Pinpoint the cell where the given text exists, returning its [X, Y] midpoint coordinate. 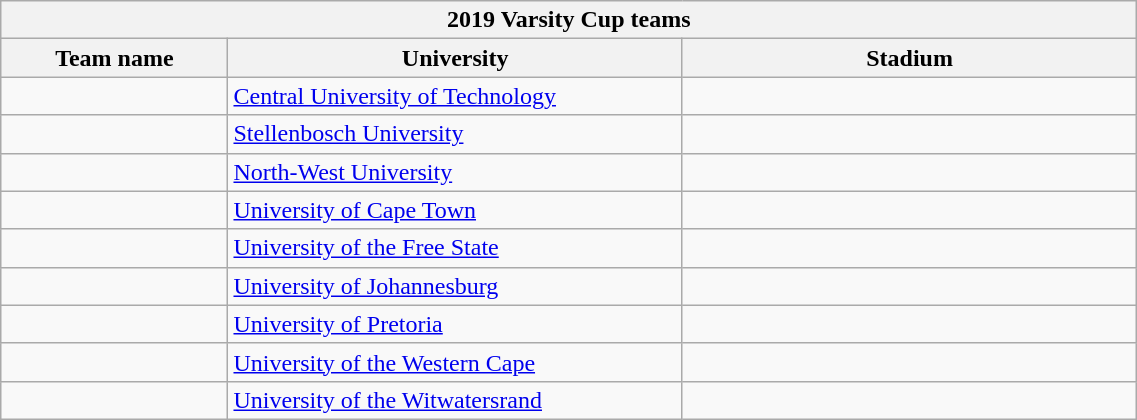
Central University of Technology [455, 96]
University of Pretoria [455, 324]
University of the Western Cape [455, 362]
Team name [114, 58]
University of the Free State [455, 248]
2019 Varsity Cup teams [569, 20]
University [455, 58]
University of Cape Town [455, 210]
Stadium [909, 58]
University of Johannesburg [455, 286]
University of the Witwatersrand [455, 400]
Stellenbosch University [455, 134]
North-West University [455, 172]
